Locate the cell with the specified text and output its (x, y) center coordinate. 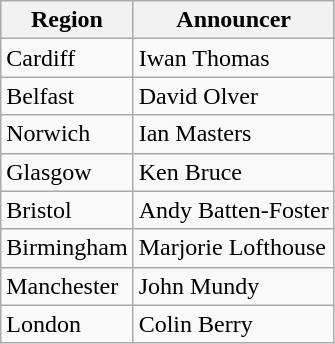
Announcer (234, 20)
Bristol (67, 210)
Norwich (67, 134)
London (67, 324)
Manchester (67, 286)
Birmingham (67, 248)
Cardiff (67, 58)
Region (67, 20)
Andy Batten-Foster (234, 210)
Iwan Thomas (234, 58)
Ken Bruce (234, 172)
Belfast (67, 96)
David Olver (234, 96)
Glasgow (67, 172)
Ian Masters (234, 134)
John Mundy (234, 286)
Colin Berry (234, 324)
Marjorie Lofthouse (234, 248)
